Return the [x, y] coordinate for the center point of the cell that contains the specified text.  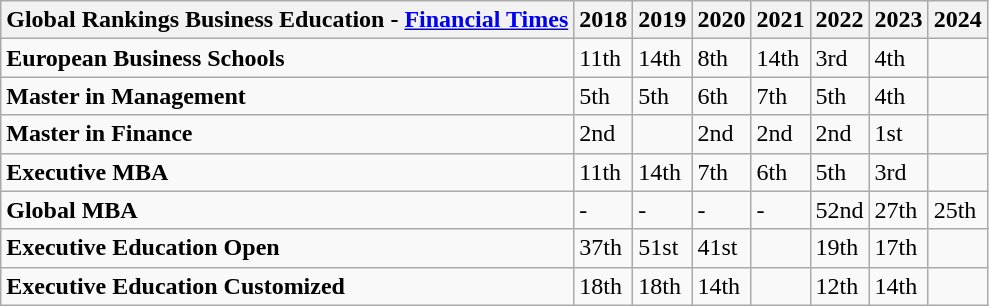
25th [958, 210]
Master in Finance [288, 134]
27th [898, 210]
Executive Education Open [288, 248]
Global Rankings Business Education - Financial Times [288, 20]
19th [840, 248]
2023 [898, 20]
2020 [722, 20]
2024 [958, 20]
2022 [840, 20]
12th [840, 286]
Master in Management [288, 96]
Executive MBA [288, 172]
Global MBA [288, 210]
37th [604, 248]
17th [898, 248]
European Business Schools [288, 58]
Executive Education Customized [288, 286]
52nd [840, 210]
2018 [604, 20]
8th [722, 58]
51st [662, 248]
2021 [780, 20]
1st [898, 134]
41st [722, 248]
2019 [662, 20]
